Extract the (x, y) coordinate from the center of the cell holding the provided text.  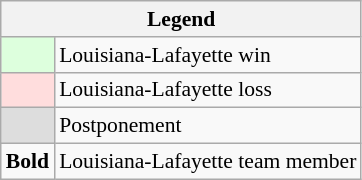
Louisiana-Lafayette win (208, 55)
Louisiana-Lafayette team member (208, 162)
Postponement (208, 126)
Legend (182, 19)
Bold (28, 162)
Louisiana-Lafayette loss (208, 90)
